Return (x, y) of the center of cell containing provided text 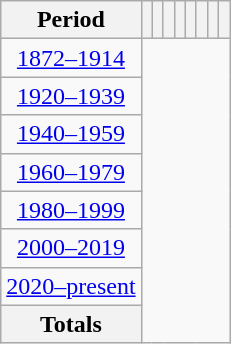
2020–present (71, 286)
1960–1979 (71, 172)
Totals (71, 324)
1920–1939 (71, 96)
1872–1914 (71, 58)
Period (71, 20)
1940–1959 (71, 134)
2000–2019 (71, 248)
1980–1999 (71, 210)
